Output the (X, Y) coordinate of the center of the cell containing the given text.  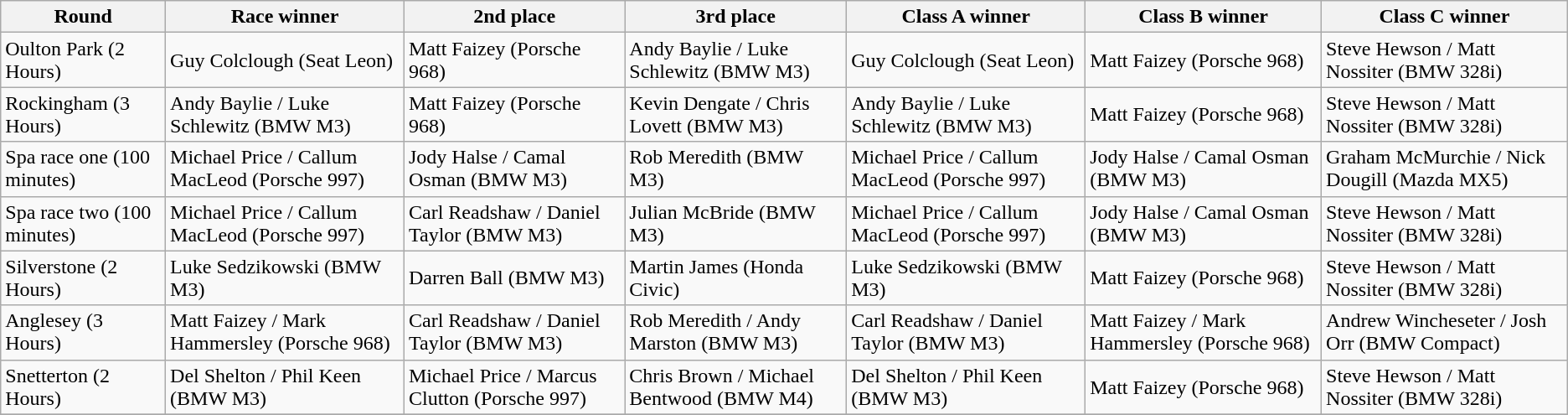
Graham McMurchie / Nick Dougill (Mazda MX5) (1445, 169)
Race winner (285, 17)
Martin James (Honda Civic) (735, 278)
Darren Ball (BMW M3) (514, 278)
Spa race one (100 minutes) (84, 169)
Anglesey (3 Hours) (84, 332)
Spa race two (100 minutes) (84, 223)
Andrew Wincheseter / Josh Orr (BMW Compact) (1445, 332)
Michael Price / Marcus Clutton (Porsche 997) (514, 387)
Rob Meredith (BMW M3) (735, 169)
Class A winner (967, 17)
Oulton Park (2 Hours) (84, 60)
3rd place (735, 17)
Rob Meredith / Andy Marston (BMW M3) (735, 332)
Kevin Dengate / Chris Lovett (BMW M3) (735, 114)
Silverstone (2 Hours) (84, 278)
2nd place (514, 17)
Julian McBride (BMW M3) (735, 223)
Class C winner (1445, 17)
Round (84, 17)
Class B winner (1204, 17)
Rockingham (3 Hours) (84, 114)
Snetterton (2 Hours) (84, 387)
Chris Brown / Michael Bentwood (BMW M4) (735, 387)
